For the text-containing cell, return its midpoint in (x, y) coordinate format. 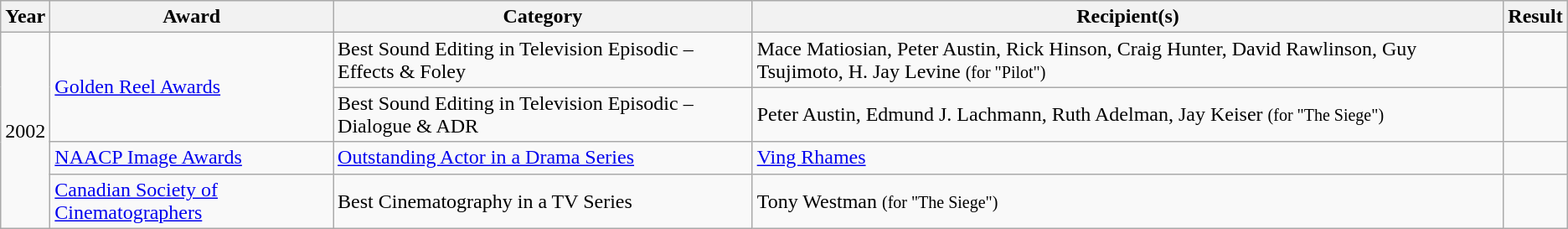
Result (1535, 17)
Year (25, 17)
Canadian Society of Cinematographers (192, 201)
Golden Reel Awards (192, 87)
Best Sound Editing in Television Episodic – Effects & Foley (543, 60)
Tony Westman (for "The Siege") (1127, 201)
Category (543, 17)
Best Sound Editing in Television Episodic – Dialogue & ADR (543, 114)
2002 (25, 131)
Recipient(s) (1127, 17)
Outstanding Actor in a Drama Series (543, 158)
Award (192, 17)
Mace Matiosian, Peter Austin, Rick Hinson, Craig Hunter, David Rawlinson, Guy Tsujimoto, H. Jay Levine (for "Pilot") (1127, 60)
Ving Rhames (1127, 158)
Best Cinematography in a TV Series (543, 201)
NAACP Image Awards (192, 158)
Peter Austin, Edmund J. Lachmann, Ruth Adelman, Jay Keiser (for "The Siege") (1127, 114)
